Determine the (X, Y) coordinate at the center of the cell enclosing the given text.  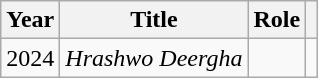
2024 (30, 58)
Role (277, 20)
Year (30, 20)
Hrashwo Deergha (154, 58)
Title (154, 20)
